Return the [x, y] coordinate for the center point of the cell that contains the specified text.  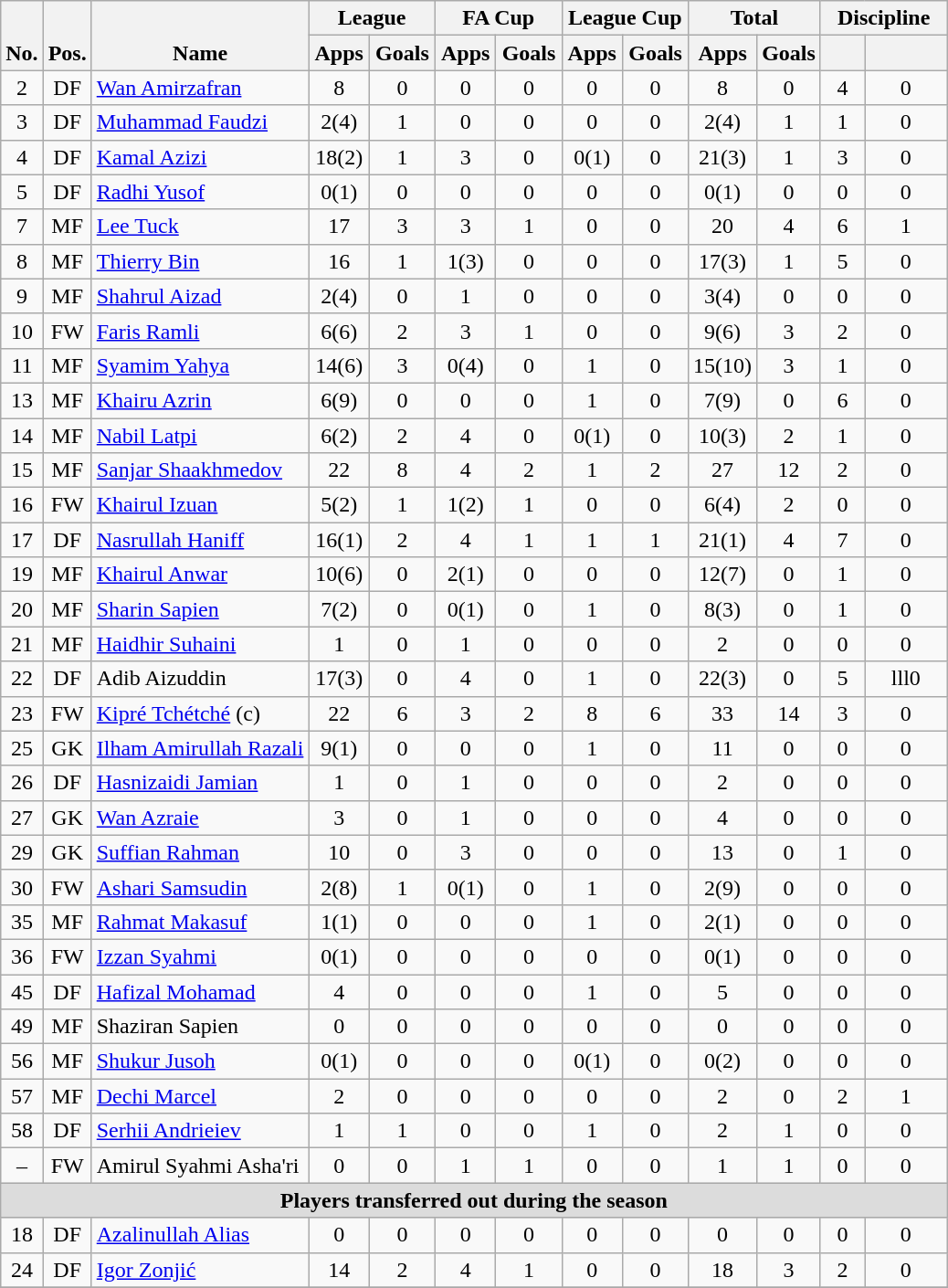
Faris Ramli [200, 331]
21(1) [723, 540]
No. [22, 36]
Nabil Latpi [200, 436]
Haidhir Suhaini [200, 644]
10(6) [340, 575]
Discipline [884, 18]
Khairu Azrin [200, 400]
Pos. [68, 36]
1(1) [340, 922]
49 [22, 1027]
Nasrullah Haniff [200, 540]
9(6) [723, 331]
10(3) [723, 436]
9(1) [340, 748]
1(3) [466, 261]
29 [22, 852]
Amirul Syahmi Asha'ri [200, 1166]
Suffian Rahman [200, 852]
– [22, 1166]
Kipré Tchétché (c) [200, 713]
6(6) [340, 331]
33 [723, 713]
25 [22, 748]
3(4) [723, 296]
Khairul Anwar [200, 575]
League Cup [625, 18]
Shahrul Aizad [200, 296]
Sanjar Shaakhmedov [200, 470]
Khairul Izuan [200, 505]
12(7) [723, 575]
6(2) [340, 436]
19 [22, 575]
Hafizal Mohamad [200, 991]
58 [22, 1131]
Muhammad Faudzi [200, 122]
Wan Amirzafran [200, 88]
Rahmat Makasuf [200, 922]
Syamim Yahya [200, 365]
45 [22, 991]
Wan Azraie [200, 818]
23 [22, 713]
Izzan Syahmi [200, 956]
Sharin Sapien [200, 609]
Ashari Samsudin [200, 887]
Players transferred out during the season [474, 1200]
Shaziran Sapien [200, 1027]
0(2) [723, 1061]
15(10) [723, 365]
16(1) [340, 540]
14(6) [340, 365]
12 [789, 470]
30 [22, 887]
15 [22, 470]
2(9) [723, 887]
Hasnizaidi Jamian [200, 783]
Dechi Marcel [200, 1096]
9 [22, 296]
0(4) [466, 365]
League [373, 18]
35 [22, 922]
57 [22, 1096]
6(4) [723, 505]
Total [754, 18]
5(2) [340, 505]
Shukur Jusoh [200, 1061]
FA Cup [499, 18]
Azalinullah Alias [200, 1235]
18(2) [340, 157]
8(3) [723, 609]
Radhi Yusof [200, 192]
Lee Tuck [200, 227]
Igor Zonjić [200, 1270]
56 [22, 1061]
Ilham Amirullah Razali [200, 748]
21(3) [723, 157]
26 [22, 783]
lll0 [906, 679]
Name [200, 36]
24 [22, 1270]
2(8) [340, 887]
36 [22, 956]
Adib Aizuddin [200, 679]
Kamal Azizi [200, 157]
Serhii Andrieiev [200, 1131]
7(9) [723, 400]
Thierry Bin [200, 261]
1(2) [466, 505]
21 [22, 644]
6(9) [340, 400]
22(3) [723, 679]
7(2) [340, 609]
